Identify which cell holds the provided text, then report its (X, Y) central coordinate. 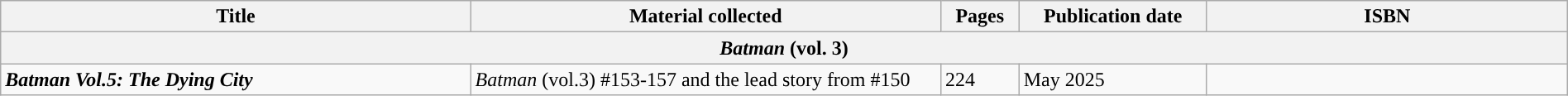
Title (236, 17)
Pages (979, 17)
Batman Vol.5: The Dying City (236, 79)
Batman (vol. 3) (784, 48)
224 (979, 79)
ISBN (1387, 17)
Publication date (1113, 17)
Batman (vol.3) #153-157 and the lead story from #150 (705, 79)
May 2025 (1113, 79)
Material collected (705, 17)
